Search for the cell housing the specified text and yield its (X, Y) center coordinate. 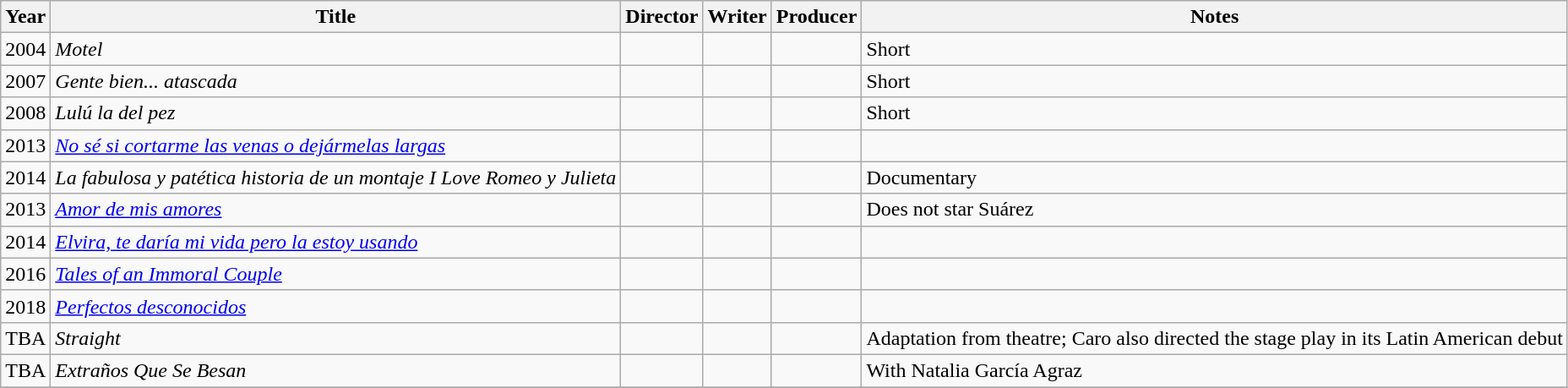
Amor de mis amores (336, 210)
2016 (25, 274)
Producer (816, 17)
Perfectos desconocidos (336, 306)
2008 (25, 113)
Tales of an Immoral Couple (336, 274)
With Natalia García Agraz (1215, 370)
2004 (25, 49)
2007 (25, 81)
Motel (336, 49)
La fabulosa y patética historia de un montaje I Love Romeo y Julieta (336, 178)
Elvira, te daría mi vida pero la estoy usando (336, 242)
Gente bien... atascada (336, 81)
Director (662, 17)
Extraños Que Se Besan (336, 370)
2018 (25, 306)
No sé si cortarme las venas o dejármelas largas (336, 145)
Adaptation from theatre; Caro also directed the stage play in its Latin American debut (1215, 338)
Does not star Suárez (1215, 210)
Year (25, 17)
Title (336, 17)
Lulú la del pez (336, 113)
Straight (336, 338)
Writer (737, 17)
Documentary (1215, 178)
Notes (1215, 17)
